Locate the cell with the specified text and output its [X, Y] center coordinate. 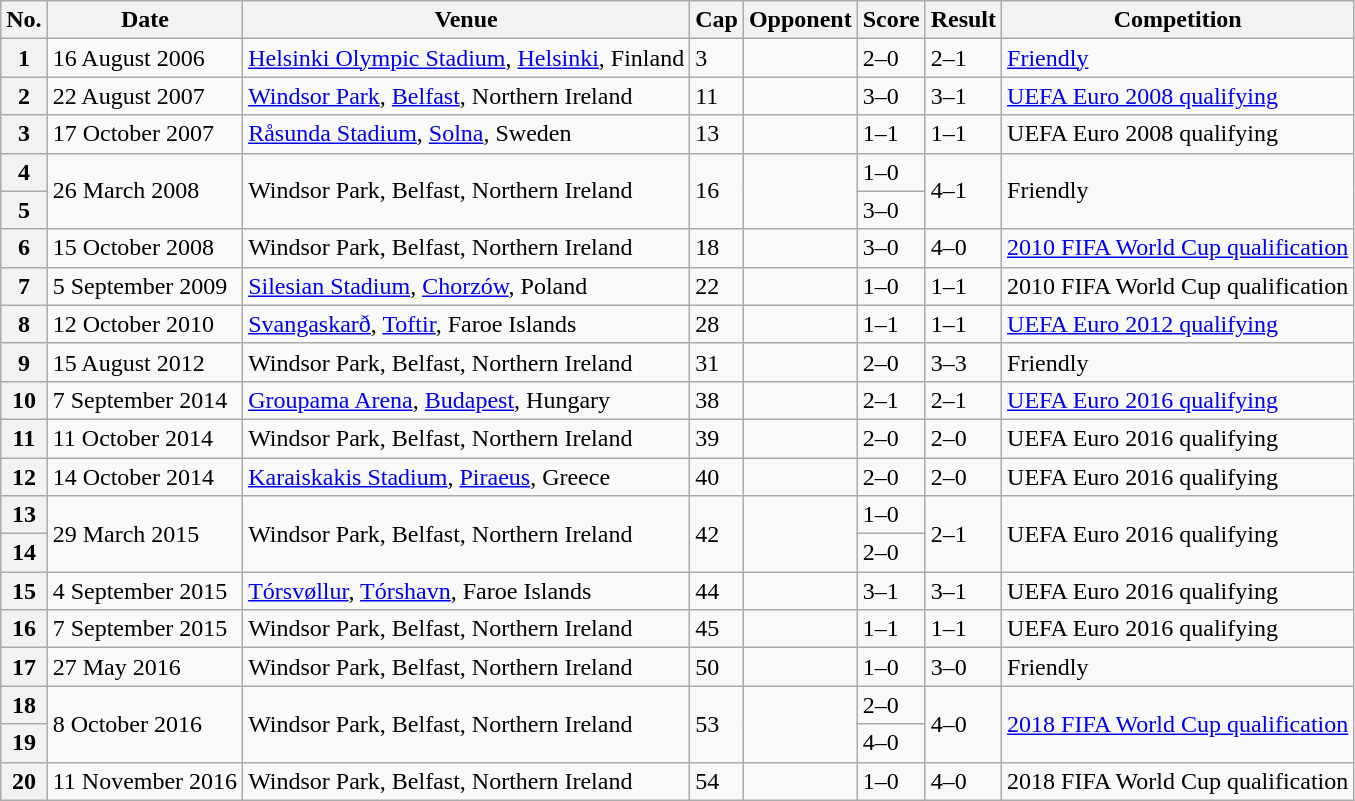
4 September 2015 [144, 591]
44 [717, 591]
38 [717, 400]
UEFA Euro 2012 qualifying [1178, 324]
5 September 2009 [144, 286]
17 October 2007 [144, 134]
2 [24, 96]
40 [717, 477]
5 [24, 210]
Groupama Arena, Budapest, Hungary [466, 400]
15 [24, 591]
11 November 2016 [144, 781]
8 October 2016 [144, 724]
15 August 2012 [144, 362]
12 October 2010 [144, 324]
Cap [717, 20]
7 [24, 286]
Silesian Stadium, Chorzów, Poland [466, 286]
10 [24, 400]
Svangaskarð, Toftir, Faroe Islands [466, 324]
14 October 2014 [144, 477]
7 September 2015 [144, 629]
6 [24, 248]
4 [24, 172]
Result [963, 20]
4–1 [963, 191]
31 [717, 362]
12 [24, 477]
17 [24, 667]
Råsunda Stadium, Solna, Sweden [466, 134]
19 [24, 743]
26 March 2008 [144, 191]
20 [24, 781]
50 [717, 667]
22 August 2007 [144, 96]
Helsinki Olympic Stadium, Helsinki, Finland [466, 58]
11 October 2014 [144, 438]
Opponent [800, 20]
27 May 2016 [144, 667]
28 [717, 324]
Tórsvøllur, Tórshavn, Faroe Islands [466, 591]
29 March 2015 [144, 534]
3–3 [963, 362]
42 [717, 534]
Date [144, 20]
Venue [466, 20]
16 August 2006 [144, 58]
Score [891, 20]
53 [717, 724]
Competition [1178, 20]
54 [717, 781]
Karaiskakis Stadium, Piraeus, Greece [466, 477]
1 [24, 58]
14 [24, 553]
39 [717, 438]
7 September 2014 [144, 400]
22 [717, 286]
45 [717, 629]
15 October 2008 [144, 248]
No. [24, 20]
8 [24, 324]
9 [24, 362]
